Search for the cell housing the specified text and yield its [X, Y] center coordinate. 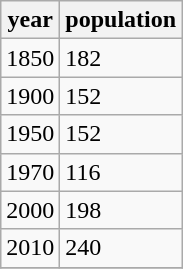
year [30, 20]
116 [121, 172]
240 [121, 248]
population [121, 20]
2010 [30, 248]
198 [121, 210]
1970 [30, 172]
182 [121, 58]
1850 [30, 58]
2000 [30, 210]
1950 [30, 134]
1900 [30, 96]
